Determine the (X, Y) coordinate at the center of the cell enclosing the given text.  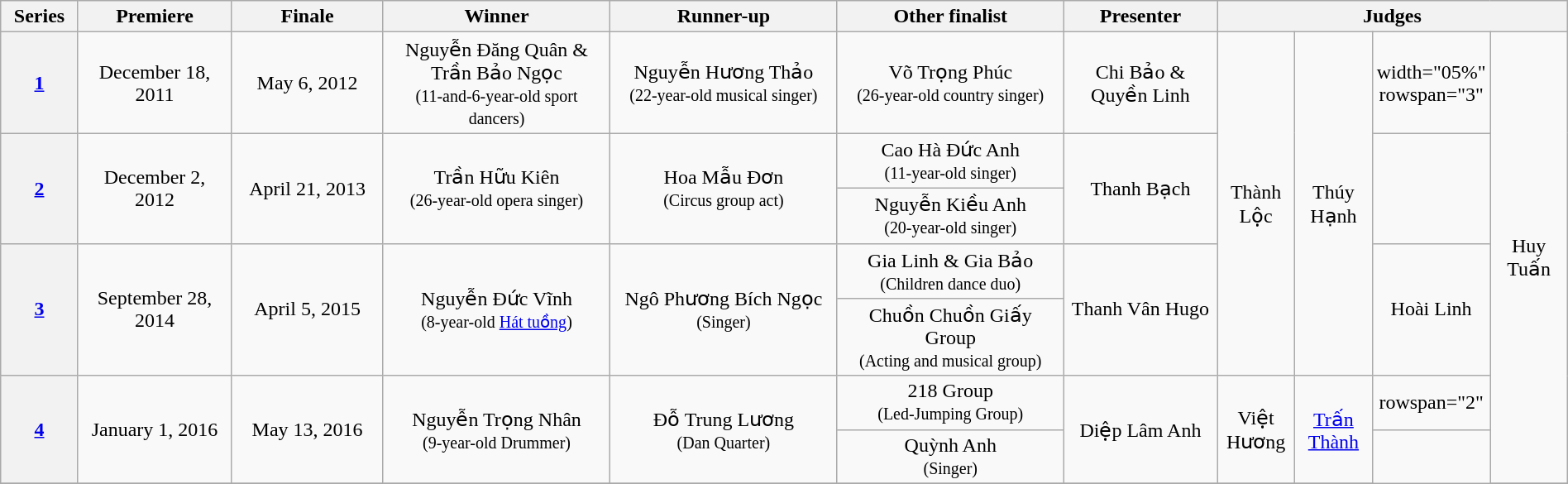
Việt Hương (1256, 429)
Thanh Vân Hugo (1140, 309)
218 Group (Led-Jumping Group) (950, 402)
May 6, 2012 (308, 83)
Winner (496, 17)
Trấn Thành (1334, 429)
December 2, 2012 (155, 189)
Huy Tuấn (1528, 258)
Trần Hữu Kiên (26-year-old opera singer) (496, 189)
Quỳnh Anh (Singer) (950, 457)
January 1, 2016 (155, 429)
December 18, 2011 (155, 83)
Chi Bảo & Quyền Linh (1140, 83)
Hoa Mẫu Đơn (Circus group act) (724, 189)
Cao Hà Đức Anh (11-year-old singer) (950, 161)
2 (40, 189)
Hoài Linh (1431, 309)
Thanh Bạch (1140, 189)
Nguyễn Đức Vĩnh (8-year-old Hát tuồng) (496, 309)
1 (40, 83)
Other finalist (950, 17)
September 28, 2014 (155, 309)
width="05%" rowspan="3" (1431, 83)
Series (40, 17)
April 5, 2015 (308, 309)
Nguyễn Hương Thảo (22-year-old musical singer) (724, 83)
3 (40, 309)
Nguyễn Kiều Anh (20-year-old singer) (950, 215)
Chuồn Chuồn Giấy Group (Acting and musical group) (950, 338)
Ngô Phương Bích Ngọc (Singer) (724, 309)
Premiere (155, 17)
rowspan="2" (1431, 402)
4 (40, 429)
Gia Linh & Gia Bảo (Children dance duo) (950, 271)
Finale (308, 17)
Thúy Hạnh (1334, 204)
Nguyễn Trọng Nhân (9-year-old Drummer) (496, 429)
Thành Lộc (1256, 204)
April 21, 2013 (308, 189)
Runner-up (724, 17)
Đỗ Trung Lương (Dan Quarter) (724, 429)
Võ Trọng Phúc (26-year-old country singer) (950, 83)
Diệp Lâm Anh (1140, 429)
Judges (1393, 17)
May 13, 2016 (308, 429)
Presenter (1140, 17)
Nguyễn Đăng Quân & Trần Bảo Ngọc (11-and-6-year-old sport dancers) (496, 83)
